Scan for the cell matching the given text and deliver its (X, Y) coordinate at center. 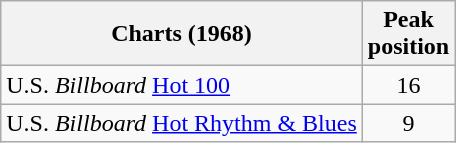
Charts (1968) (182, 34)
16 (408, 85)
U.S. Billboard Hot Rhythm & Blues (182, 123)
9 (408, 123)
Peakposition (408, 34)
U.S. Billboard Hot 100 (182, 85)
